Return [X, Y] of the center of cell containing provided text 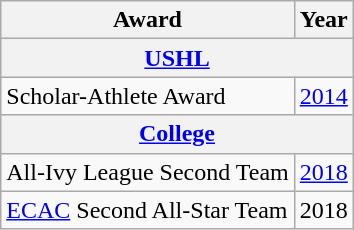
College [178, 134]
All-Ivy League Second Team [148, 172]
Scholar-Athlete Award [148, 96]
2014 [324, 96]
ECAC Second All-Star Team [148, 210]
USHL [178, 58]
Award [148, 20]
Year [324, 20]
